Output the [x, y] coordinate of the center of the cell containing the given text.  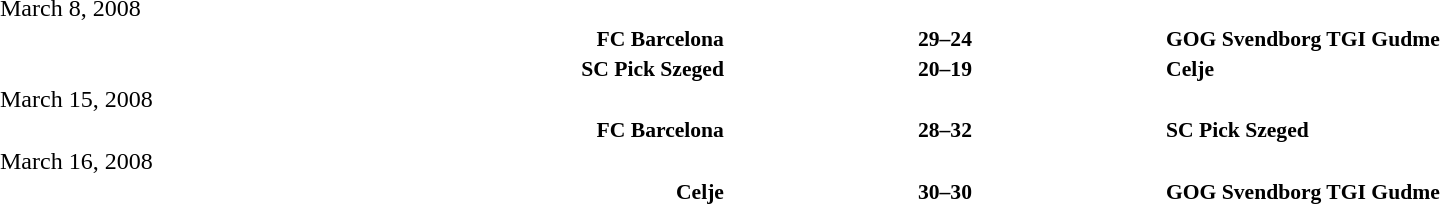
20–19 [945, 68]
28–32 [945, 130]
29–24 [945, 38]
